Output the [x, y] coordinate of the center of the cell containing the given text.  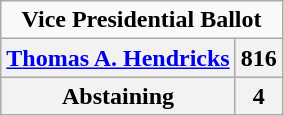
816 [258, 58]
Vice Presidential Ballot [142, 20]
Thomas A. Hendricks [118, 58]
4 [258, 96]
Abstaining [118, 96]
